Scan for the cell matching the given text and deliver its [X, Y] coordinate at center. 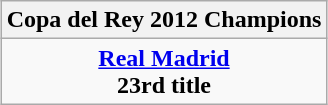
Copa del Rey 2012 Champions [164, 20]
Real Madrid 23rd title [164, 72]
